Search for the cell housing the specified text and yield its (x, y) center coordinate. 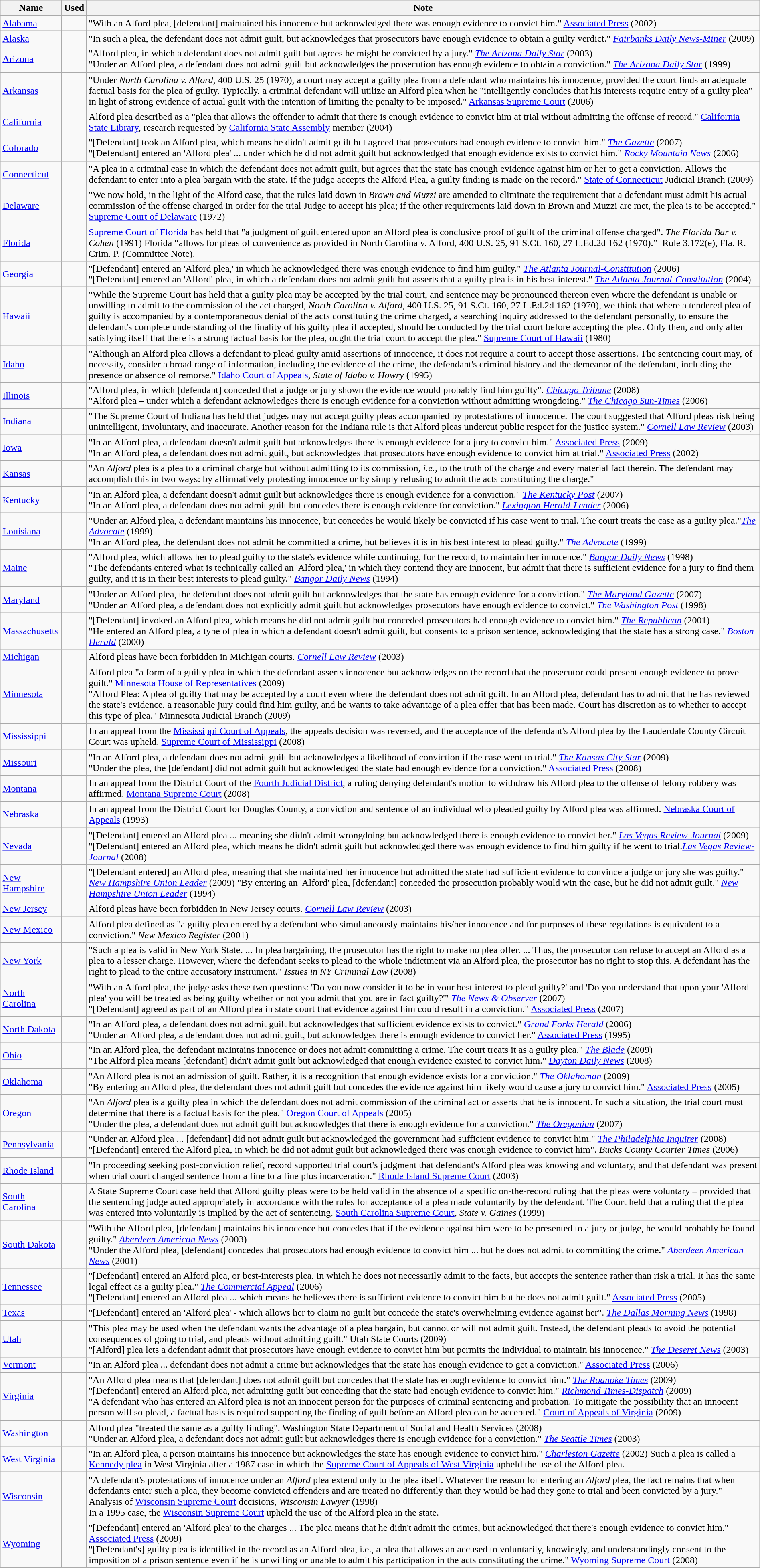
Texas (31, 1312)
Mississippi (31, 736)
Arkansas (31, 91)
Minnesota (31, 694)
Wisconsin (31, 1496)
Oklahoma (31, 1082)
North Dakota (31, 1030)
Montana (31, 788)
Pennsylvania (31, 1144)
New Mexico (31, 929)
Vermont (31, 1365)
Missouri (31, 762)
Alford pleas have been forbidden in Michigan courts. Cornell Law Review (2003) (423, 657)
South Dakota (31, 1244)
New Hampshire (31, 883)
Kentucky (31, 500)
Indiana (31, 421)
Arizona (31, 59)
Illinois (31, 396)
North Carolina (31, 998)
Note (423, 8)
South Carolina (31, 1202)
Rhode Island (31, 1171)
New Jersey (31, 909)
Ohio (31, 1055)
Alabama (31, 23)
Hawaii (31, 316)
Idaho (31, 364)
Delaware (31, 206)
Connecticut (31, 174)
Alaska (31, 38)
West Virginia (31, 1459)
Michigan (31, 657)
Massachusetts (31, 631)
Georgia (31, 274)
Oregon (31, 1113)
Tennessee (31, 1286)
Kansas (31, 474)
Louisiana (31, 531)
Name (31, 8)
Used (74, 8)
Colorado (31, 148)
California (31, 122)
Iowa (31, 448)
New York (31, 961)
Alford pleas have been forbidden in New Jersey courts. Cornell Law Review (2003) (423, 909)
Nebraska (31, 814)
Utah (31, 1339)
Florida (31, 242)
Nevada (31, 846)
Maryland (31, 599)
Washington (31, 1433)
Wyoming (31, 1544)
Maine (31, 568)
Virginia (31, 1397)
"With an Alford plea, [defendant] maintained his innocence but acknowledged there was enough evidence to convict him." Associated Press (2002) (423, 23)
